Output the (x, y) coordinate of the center of the cell containing the given text.  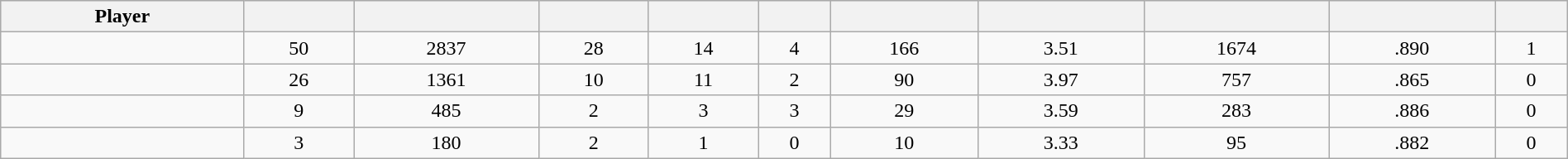
3.33 (1060, 142)
14 (703, 48)
95 (1236, 142)
28 (594, 48)
9 (299, 111)
11 (703, 79)
26 (299, 79)
.865 (1413, 79)
2837 (447, 48)
1674 (1236, 48)
29 (904, 111)
166 (904, 48)
.886 (1413, 111)
Player (122, 17)
180 (447, 142)
3.59 (1060, 111)
3.97 (1060, 79)
.882 (1413, 142)
4 (794, 48)
485 (447, 111)
50 (299, 48)
283 (1236, 111)
3.51 (1060, 48)
90 (904, 79)
757 (1236, 79)
.890 (1413, 48)
1361 (447, 79)
